Detect which cell encompasses the target text, then output its (X, Y) center coordinate. 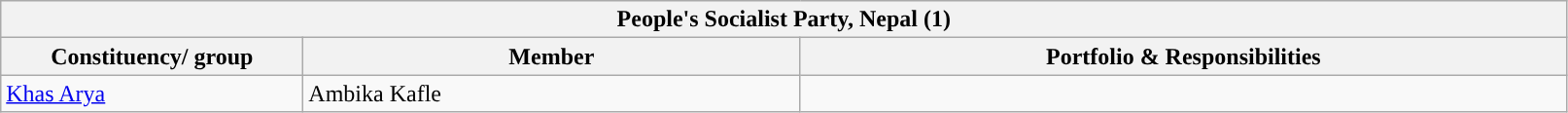
People's Socialist Party, Nepal (1) (784, 19)
Constituency/ group (152, 56)
Khas Arya (152, 94)
Member (552, 56)
Ambika Kafle (552, 94)
Portfolio & Responsibilities (1184, 56)
